Scan for the cell matching the given text and deliver its [X, Y] coordinate at center. 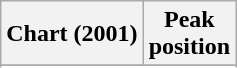
Chart (2001) [72, 34]
Peakposition [189, 34]
